Detect which cell encompasses the target text, then output its [x, y] center coordinate. 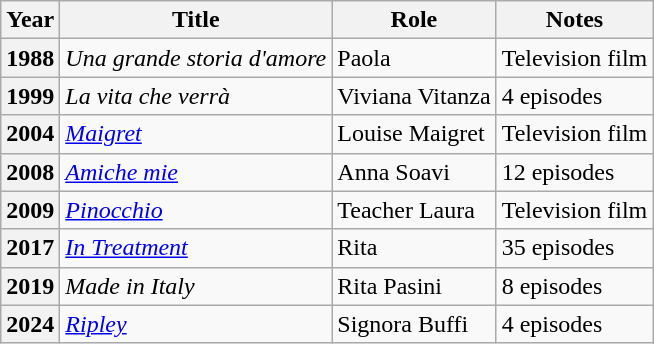
Teacher Laura [414, 210]
Signora Buffi [414, 324]
Rita Pasini [414, 286]
Amiche mie [196, 172]
Louise Maigret [414, 134]
Role [414, 20]
Anna Soavi [414, 172]
2009 [30, 210]
Viviana Vitanza [414, 96]
2008 [30, 172]
Rita [414, 248]
Maigret [196, 134]
8 episodes [574, 286]
1999 [30, 96]
35 episodes [574, 248]
In Treatment [196, 248]
Made in Italy [196, 286]
2004 [30, 134]
Notes [574, 20]
Pinocchio [196, 210]
1988 [30, 58]
2017 [30, 248]
Title [196, 20]
Year [30, 20]
2024 [30, 324]
2019 [30, 286]
Paola [414, 58]
12 episodes [574, 172]
Una grande storia d'amore [196, 58]
La vita che verrà [196, 96]
Ripley [196, 324]
